Detect which cell encompasses the target text, then output its [x, y] center coordinate. 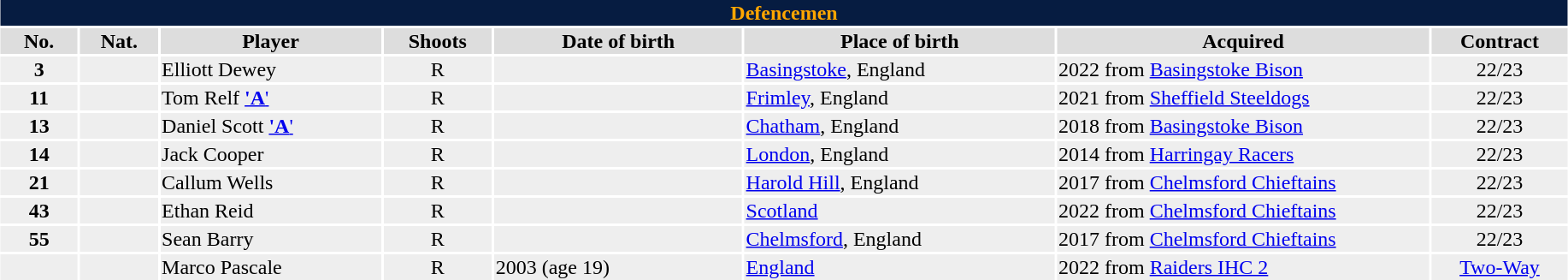
Jack Cooper [271, 154]
Frimley, England [899, 98]
43 [39, 211]
2014 from Harringay Racers [1243, 154]
21 [39, 182]
London, England [899, 154]
3 [39, 69]
Sean Barry [271, 239]
No. [39, 41]
14 [39, 154]
Scotland [899, 211]
Shoots [438, 41]
2022 from Chelmsford Chieftains [1243, 211]
Nat. [120, 41]
Acquired [1243, 41]
Elliott Dewey [271, 69]
Chatham, England [899, 126]
2022 from Basingstoke Bison [1243, 69]
2003 (age 19) [618, 267]
Player [271, 41]
Chelmsford, England [899, 239]
Two-Way [1500, 267]
11 [39, 98]
England [899, 267]
Daniel Scott 'A' [271, 126]
Ethan Reid [271, 211]
Callum Wells [271, 182]
Basingstoke, England [899, 69]
55 [39, 239]
2018 from Basingstoke Bison [1243, 126]
Date of birth [618, 41]
Defencemen [783, 13]
Contract [1500, 41]
Tom Relf 'A' [271, 98]
13 [39, 126]
Harold Hill, England [899, 182]
2022 from Raiders IHC 2 [1243, 267]
Place of birth [899, 41]
2021 from Sheffield Steeldogs [1243, 98]
Marco Pascale [271, 267]
